Capture the cell that displays the provided text and extract its (x, y) central coordinate. 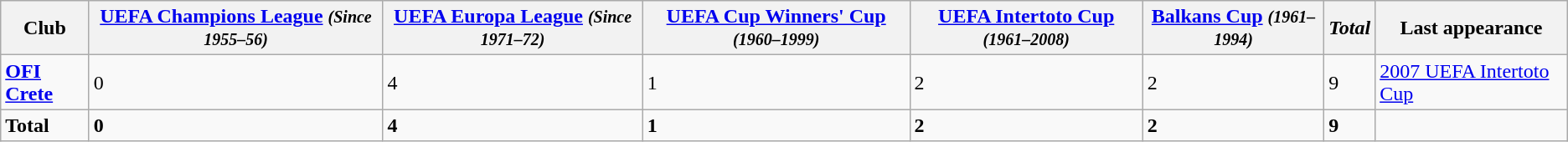
Balkans Cup (1961–1994) (1233, 28)
Club (45, 28)
Last appearance (1472, 28)
UEFA Intertoto Cup (1961–2008) (1026, 28)
UEFA Cup Winners' Cup (1960–1999) (776, 28)
UEFA Europa League (Since 1971–72) (513, 28)
OFI Crete (45, 82)
2007 UEFA Intertoto Cup (1472, 82)
UEFA Champions League (Since 1955–56) (236, 28)
